Provide the (X, Y) coordinate of the cell's center where the given text is located.  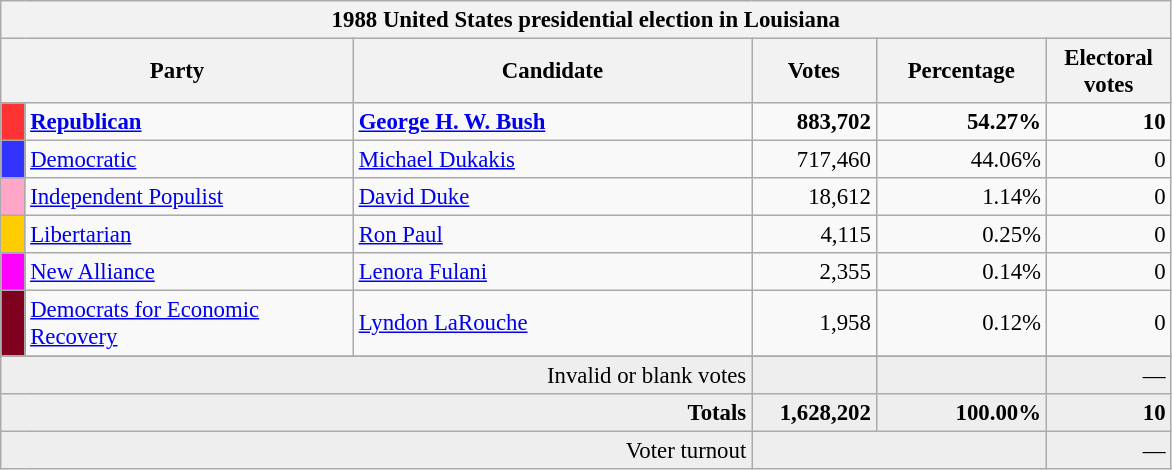
New Alliance (189, 273)
Invalid or blank votes (376, 375)
Totals (376, 412)
0.12% (961, 324)
Ron Paul (552, 235)
Republican (189, 122)
2,355 (814, 273)
Electoral votes (1108, 72)
Votes (814, 72)
0.25% (961, 235)
George H. W. Bush (552, 122)
1,958 (814, 324)
Lyndon LaRouche (552, 324)
Democrats for Economic Recovery (189, 324)
Percentage (961, 72)
Candidate (552, 72)
1988 United States presidential election in Louisiana (586, 20)
David Duke (552, 197)
883,702 (814, 122)
1.14% (961, 197)
18,612 (814, 197)
Lenora Fulani (552, 273)
100.00% (961, 412)
0.14% (961, 273)
Michael Dukakis (552, 160)
1,628,202 (814, 412)
Voter turnout (376, 450)
717,460 (814, 160)
Party (178, 72)
4,115 (814, 235)
54.27% (961, 122)
Democratic (189, 160)
Independent Populist (189, 197)
Libertarian (189, 235)
44.06% (961, 160)
